Search for the cell housing the specified text and yield its [X, Y] center coordinate. 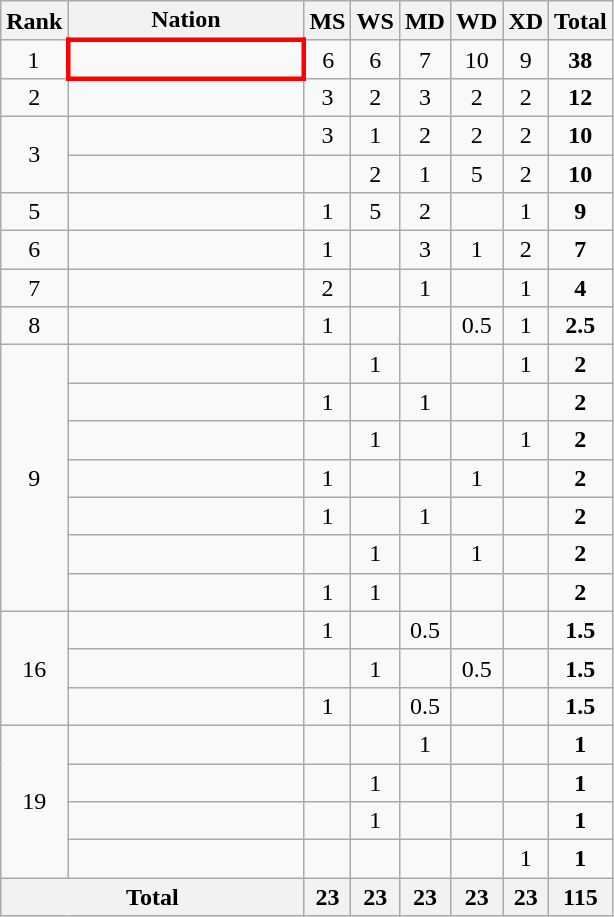
16 [34, 668]
8 [34, 326]
38 [581, 59]
Nation [186, 21]
12 [581, 97]
MS [328, 21]
4 [581, 288]
Rank [34, 21]
WD [476, 21]
WS [375, 21]
115 [581, 897]
XD [526, 21]
MD [424, 21]
2.5 [581, 326]
19 [34, 801]
